Find where the given text appears and provide that cell's center as [X, Y] coordinate. 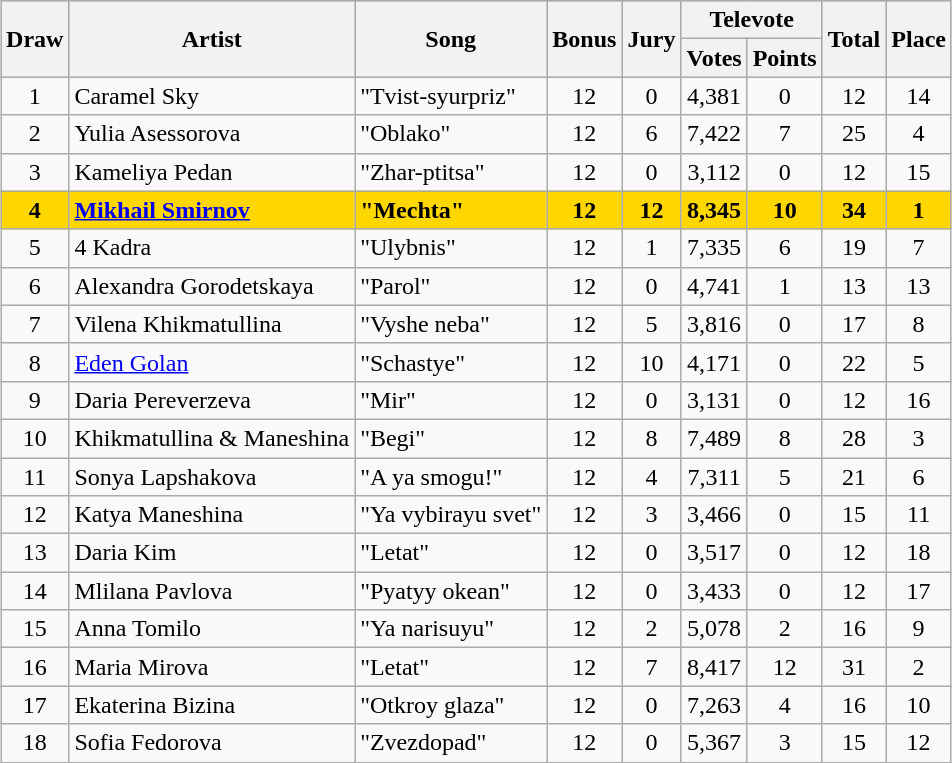
Vilena Khikmatullina [212, 324]
"Ulybnis" [451, 248]
Khikmatullina & Maneshina [212, 438]
Televote [752, 20]
Votes [714, 58]
8,345 [714, 210]
Sonya Lapshakova [212, 477]
Sofia Fedorova [212, 743]
25 [854, 134]
Bonus [584, 39]
7,335 [714, 248]
Anna Tomilo [212, 629]
5,078 [714, 629]
Mlilana Pavlova [212, 591]
"Parol" [451, 286]
5,367 [714, 743]
Points [784, 58]
"Begi" [451, 438]
"Tvist-syurpriz" [451, 96]
"Zvezdopad" [451, 743]
7,263 [714, 705]
Song [451, 39]
21 [854, 477]
Daria Kim [212, 553]
"Schastye" [451, 362]
Mikhail Smirnov [212, 210]
"Ya narisuyu" [451, 629]
7,311 [714, 477]
4 Kadra [212, 248]
3,816 [714, 324]
"Mechta" [451, 210]
3,131 [714, 400]
"A ya smogu!" [451, 477]
3,517 [714, 553]
Draw [35, 39]
Ekaterina Bizina [212, 705]
7,489 [714, 438]
Katya Maneshina [212, 515]
Yulia Asessorova [212, 134]
"Mir" [451, 400]
22 [854, 362]
7,422 [714, 134]
Artist [212, 39]
Kameliya Pedan [212, 172]
Maria Mirova [212, 667]
34 [854, 210]
28 [854, 438]
8,417 [714, 667]
3,466 [714, 515]
3,433 [714, 591]
Daria Pereverzeva [212, 400]
4,381 [714, 96]
"Zhar-ptitsa" [451, 172]
4,741 [714, 286]
"Otkroy glaza" [451, 705]
"Vyshe neba" [451, 324]
Caramel Sky [212, 96]
Jury [652, 39]
19 [854, 248]
Total [854, 39]
Alexandra Gorodetskaya [212, 286]
31 [854, 667]
"Pyatyy okean" [451, 591]
"Ya vybirayu svet" [451, 515]
4,171 [714, 362]
Place [919, 39]
"Oblako" [451, 134]
3,112 [714, 172]
Eden Golan [212, 362]
